For the text-containing cell, return its midpoint in [x, y] coordinate format. 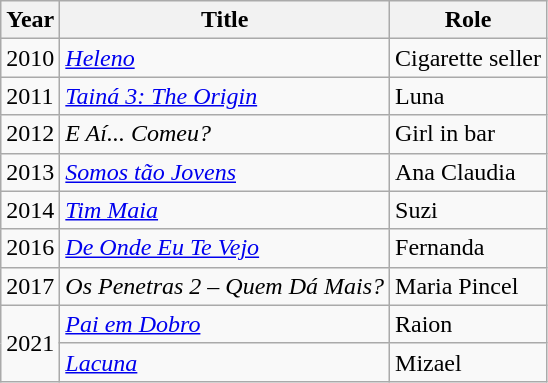
Role [468, 20]
Heleno [225, 58]
Mizael [468, 362]
Pai em Dobro [225, 324]
De Onde Eu Te Vejo [225, 248]
Raion [468, 324]
Title [225, 20]
Cigarette seller [468, 58]
Suzi [468, 210]
Year [30, 20]
2011 [30, 96]
2010 [30, 58]
Ana Claudia [468, 172]
2021 [30, 343]
2017 [30, 286]
Lacuna [225, 362]
Maria Pincel [468, 286]
Somos tão Jovens [225, 172]
Tim Maia [225, 210]
Os Penetras 2 – Quem Dá Mais? [225, 286]
2013 [30, 172]
Tainá 3: The Origin [225, 96]
Girl in bar [468, 134]
Luna [468, 96]
2016 [30, 248]
Fernanda [468, 248]
E Aí... Comeu? [225, 134]
2014 [30, 210]
2012 [30, 134]
